Extract the [x, y] coordinate from the center of the cell holding the provided text.  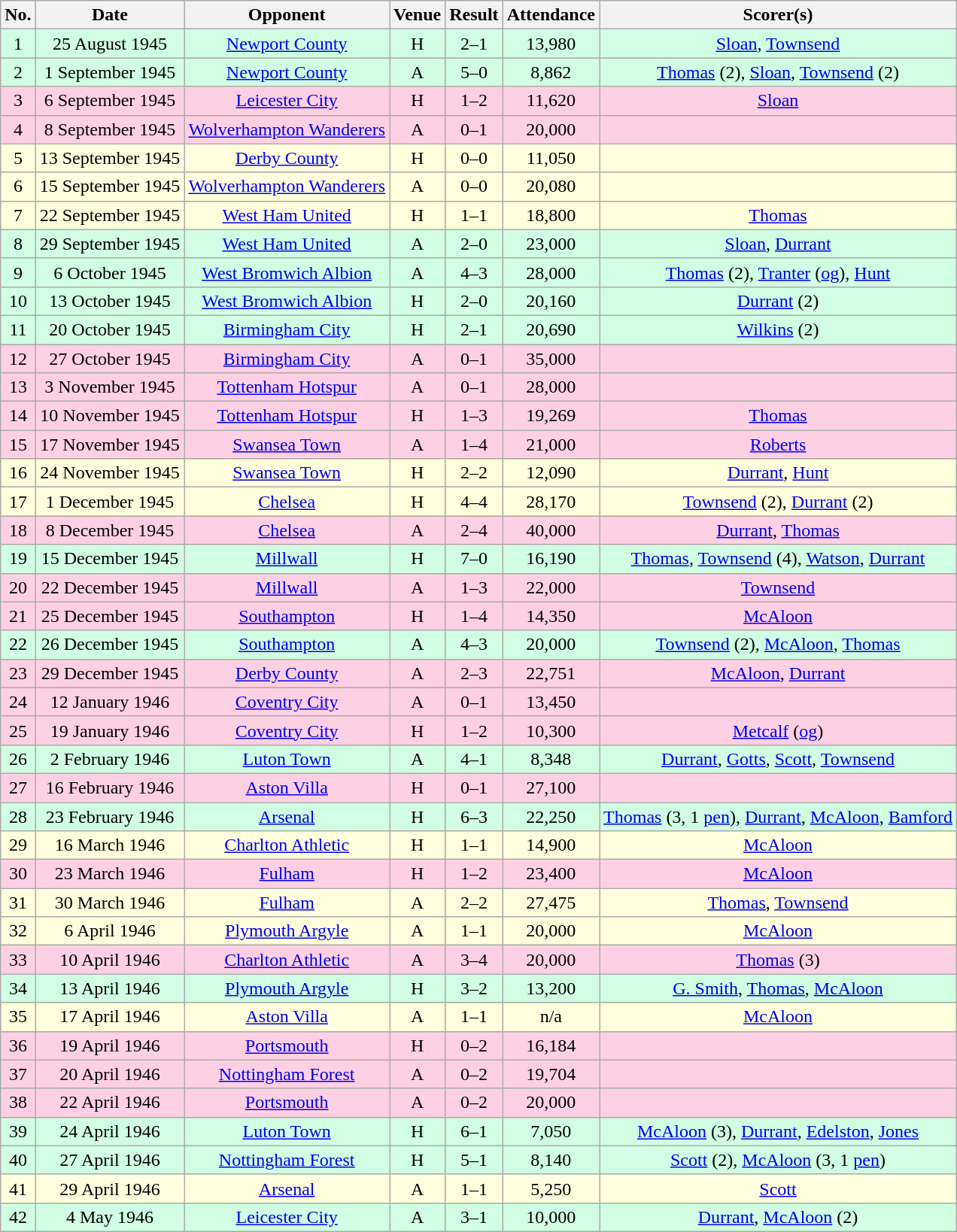
22,250 [551, 816]
24 November 1945 [110, 473]
19 April 1946 [110, 1045]
29 April 1946 [110, 1188]
13 September 1945 [110, 158]
19,269 [551, 416]
16,190 [551, 559]
14,900 [551, 845]
10 November 1945 [110, 416]
42 [18, 1217]
20,160 [551, 301]
8 [18, 244]
Result [474, 15]
29 [18, 845]
17 April 1946 [110, 1017]
30 [18, 874]
18 [18, 530]
23 February 1946 [110, 816]
41 [18, 1188]
16 February 1946 [110, 787]
6 September 1945 [110, 101]
19 January 1946 [110, 730]
1 [18, 44]
2–3 [474, 673]
5–1 [474, 1160]
Thomas (2), Sloan, Townsend (2) [778, 72]
2 February 1946 [110, 759]
17 [18, 502]
10,000 [551, 1217]
12 [18, 359]
McAloon (3), Durrant, Edelston, Jones [778, 1131]
5 [18, 158]
13,980 [551, 44]
20 [18, 587]
Thomas, Townsend (4), Watson, Durrant [778, 559]
11,620 [551, 101]
Townsend (2), McAloon, Thomas [778, 645]
3–1 [474, 1217]
17 November 1945 [110, 445]
2–4 [474, 530]
15 September 1945 [110, 187]
6 October 1945 [110, 272]
6–1 [474, 1131]
Scott (2), McAloon (3, 1 pen) [778, 1160]
8 December 1945 [110, 530]
11 [18, 329]
23 [18, 673]
27 [18, 787]
16 [18, 473]
9 [18, 272]
10 [18, 301]
Thomas (3, 1 pen), Durrant, McAloon, Bamford [778, 816]
24 [18, 702]
Thomas, Townsend [778, 903]
35,000 [551, 359]
4–1 [474, 759]
Sloan [778, 101]
6 April 1946 [110, 931]
8 September 1945 [110, 129]
4 [18, 129]
14,350 [551, 616]
35 [18, 1017]
13 April 1946 [110, 988]
Durrant, Hunt [778, 473]
7 [18, 215]
24 April 1946 [110, 1131]
22 [18, 645]
1 September 1945 [110, 72]
29 September 1945 [110, 244]
31 [18, 903]
Durrant (2) [778, 301]
16,184 [551, 1045]
n/a [551, 1017]
Sloan, Durrant [778, 244]
Metcalf (og) [778, 730]
11,050 [551, 158]
5–0 [474, 72]
7–0 [474, 559]
27,100 [551, 787]
23,000 [551, 244]
20 April 1946 [110, 1074]
4 May 1946 [110, 1217]
23,400 [551, 874]
16 March 1946 [110, 845]
21,000 [551, 445]
23 March 1946 [110, 874]
Opponent [287, 15]
25 August 1945 [110, 44]
37 [18, 1074]
39 [18, 1131]
19,704 [551, 1074]
7,050 [551, 1131]
20 October 1945 [110, 329]
3 [18, 101]
Thomas (3) [778, 960]
Scott [778, 1188]
3–2 [474, 988]
12 January 1946 [110, 702]
20,080 [551, 187]
40,000 [551, 530]
34 [18, 988]
5,250 [551, 1188]
No. [18, 15]
G. Smith, Thomas, McAloon [778, 988]
38 [18, 1103]
1 December 1945 [110, 502]
22 December 1945 [110, 587]
25 [18, 730]
Durrant, Gotts, Scott, Townsend [778, 759]
Durrant, McAloon (2) [778, 1217]
12,090 [551, 473]
Sloan, Townsend [778, 44]
3 November 1945 [110, 387]
22 April 1946 [110, 1103]
Scorer(s) [778, 15]
27,475 [551, 903]
6 [18, 187]
27 April 1946 [110, 1160]
18,800 [551, 215]
26 [18, 759]
25 December 1945 [110, 616]
Attendance [551, 15]
22,751 [551, 673]
21 [18, 616]
10 April 1946 [110, 960]
15 December 1945 [110, 559]
Venue [418, 15]
Roberts [778, 445]
19 [18, 559]
22,000 [551, 587]
40 [18, 1160]
8,862 [551, 72]
33 [18, 960]
13 [18, 387]
8,348 [551, 759]
2 [18, 72]
30 March 1946 [110, 903]
14 [18, 416]
Thomas (2), Tranter (og), Hunt [778, 272]
Townsend [778, 587]
13,200 [551, 988]
26 December 1945 [110, 645]
3–4 [474, 960]
Townsend (2), Durrant (2) [778, 502]
Date [110, 15]
McAloon, Durrant [778, 673]
20,690 [551, 329]
15 [18, 445]
36 [18, 1045]
27 October 1945 [110, 359]
Wilkins (2) [778, 329]
6–3 [474, 816]
13,450 [551, 702]
10,300 [551, 730]
13 October 1945 [110, 301]
28,170 [551, 502]
Durrant, Thomas [778, 530]
32 [18, 931]
28 [18, 816]
8,140 [551, 1160]
22 September 1945 [110, 215]
4–4 [474, 502]
29 December 1945 [110, 673]
